Identify which cell holds the provided text, then report its (X, Y) central coordinate. 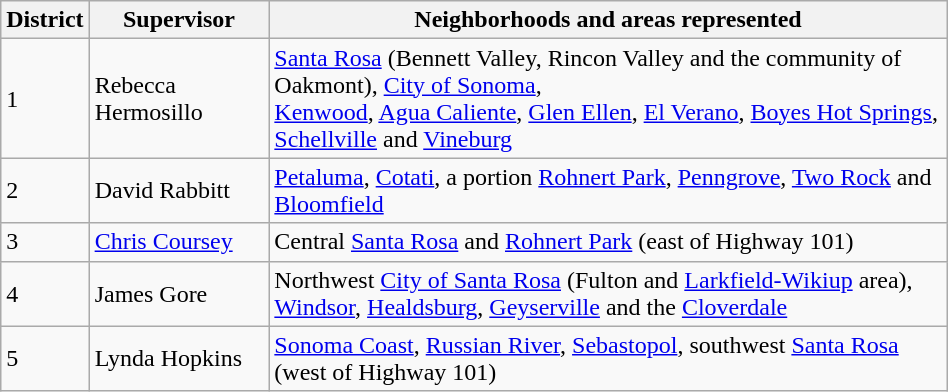
Northwest City of Santa Rosa (Fulton and Larkfield-Wikiup area),Windsor, Healdsburg, Geyserville and the Cloverdale (608, 294)
5 (45, 358)
Supervisor (179, 20)
Chris Coursey (179, 242)
James Gore (179, 294)
Central Santa Rosa and Rohnert Park (east of Highway 101) (608, 242)
Lynda Hopkins (179, 358)
3 (45, 242)
Sonoma Coast, Russian River, Sebastopol, southwest Santa Rosa (west of Highway 101) (608, 358)
2 (45, 190)
Neighborhoods and areas represented (608, 20)
David Rabbitt (179, 190)
1 (45, 98)
District (45, 20)
Rebecca Hermosillo (179, 98)
4 (45, 294)
Petaluma, Cotati, a portion Rohnert Park, Penngrove, Two Rock and Bloomfield (608, 190)
